Scan for the cell matching the given text and deliver its (x, y) coordinate at center. 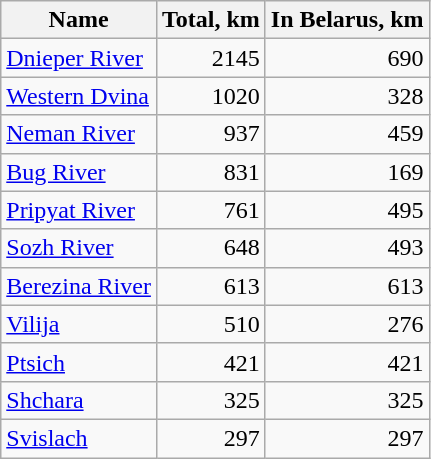
495 (347, 210)
276 (347, 324)
Total, km (210, 20)
831 (210, 172)
648 (210, 248)
Svislach (79, 438)
493 (347, 248)
Sozh River (79, 248)
2145 (210, 58)
690 (347, 58)
1020 (210, 96)
169 (347, 172)
Dnieper River (79, 58)
In Belarus, km (347, 20)
Shchara (79, 400)
937 (210, 134)
Western Dvina (79, 96)
Ptsich (79, 362)
761 (210, 210)
Name (79, 20)
Vilija (79, 324)
Neman River (79, 134)
Pripyat River (79, 210)
459 (347, 134)
Berezina River (79, 286)
510 (210, 324)
328 (347, 96)
Bug River (79, 172)
